Pinpoint the cell where the given text exists, returning its [x, y] midpoint coordinate. 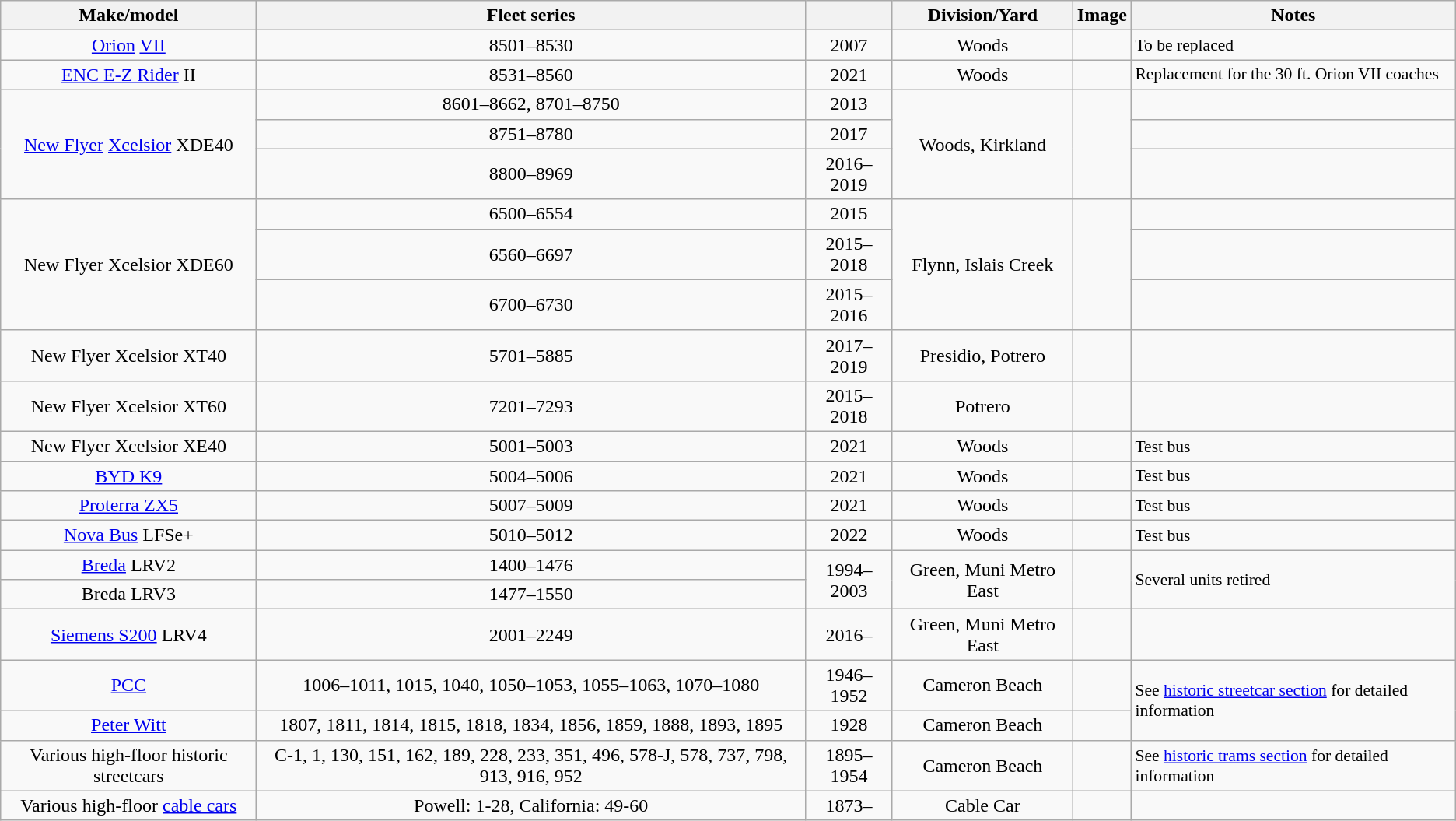
Flynn, Islais Creek [982, 265]
5001–5003 [531, 446]
Presidio, Potrero [982, 355]
Nova Bus LFSe+ [129, 535]
Potrero [982, 406]
To be replaced [1293, 45]
2017 [849, 134]
5004–5006 [531, 475]
1994–2003 [849, 580]
Various high-floor historic streetcars [129, 766]
Woods, Kirkland [982, 145]
New Flyer Xcelsior XT40 [129, 355]
Image [1101, 16]
Division/Yard [982, 16]
2001–2249 [531, 635]
Breda LRV2 [129, 565]
C-1, 1, 130, 151, 162, 189, 228, 233, 351, 496, 578-J, 578, 737, 798, 913, 916, 952 [531, 766]
Various high-floor cable cars [129, 805]
8531–8560 [531, 75]
1477–1550 [531, 595]
8751–8780 [531, 134]
Notes [1293, 16]
Fleet series [531, 16]
6560–6697 [531, 254]
1873– [849, 805]
2013 [849, 104]
Powell: 1-28, California: 49-60 [531, 805]
Cable Car [982, 805]
2016–2019 [849, 174]
1807, 1811, 1814, 1815, 1818, 1834, 1856, 1859, 1888, 1893, 1895 [531, 725]
8501–8530 [531, 45]
5701–5885 [531, 355]
5007–5009 [531, 506]
2017–2019 [849, 355]
2016– [849, 635]
New Flyer Xcelsior XDE60 [129, 265]
8601–8662, 8701–8750 [531, 104]
6700–6730 [531, 305]
2022 [849, 535]
BYD K9 [129, 475]
7201–7293 [531, 406]
Several units retired [1293, 580]
Breda LRV3 [129, 595]
5010–5012 [531, 535]
New Flyer Xcelsior XE40 [129, 446]
1946–1952 [849, 685]
New Flyer Xcelsior XDE40 [129, 145]
8800–8969 [531, 174]
2015 [849, 214]
ENC E-Z Rider II [129, 75]
New Flyer Xcelsior XT60 [129, 406]
Orion VII [129, 45]
Replacement for the 30 ft. Orion VII coaches [1293, 75]
Make/model [129, 16]
2007 [849, 45]
1895–1954 [849, 766]
See historic trams section for detailed information [1293, 766]
1928 [849, 725]
Peter Witt [129, 725]
6500–6554 [531, 214]
1400–1476 [531, 565]
PCC [129, 685]
See historic streetcar section for detailed information [1293, 700]
Proterra ZX5 [129, 506]
2015–2016 [849, 305]
Siemens S200 LRV4 [129, 635]
1006–1011, 1015, 1040, 1050–1053, 1055–1063, 1070–1080 [531, 685]
